Determine the [x, y] coordinate at the center of the cell enclosing the given text.  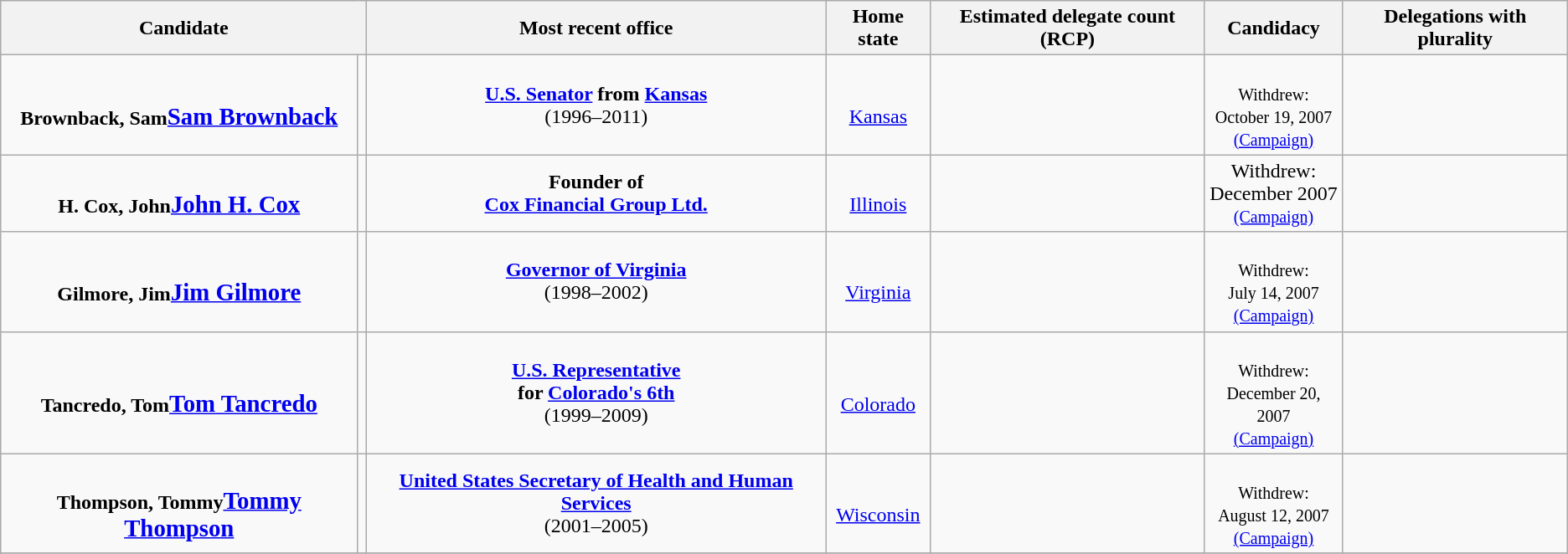
Governor of Virginia(1998–2002) [596, 281]
Delegations with plurality [1455, 28]
Withdrew:October 19, 2007(Campaign) [1273, 105]
Gilmore, JimJim Gilmore [179, 281]
Founder ofCox Financial Group Ltd. [596, 193]
U.S. Representative for Colorado's 6th(1999–2009) [596, 392]
United States Secretary of Health and Human Services(2001–2005) [596, 504]
Illinois [878, 193]
Home state [878, 28]
Thompson, TommyTommy Thompson [179, 504]
Withdrew:December 20, 2007(Campaign) [1273, 392]
Withdrew:December 2007(Campaign) [1273, 193]
Kansas [878, 105]
U.S. Senator from Kansas(1996–2011) [596, 105]
H. Cox, JohnJohn H. Cox [179, 193]
Candidate [184, 28]
Brownback, SamSam Brownback [179, 105]
Candidacy [1273, 28]
Wisconsin [878, 504]
Tancredo, TomTom Tancredo [179, 392]
Estimated delegate count (RCP) [1067, 28]
Colorado [878, 392]
Most recent office [596, 28]
Virginia [878, 281]
Withdrew:August 12, 2007(Campaign) [1273, 504]
Withdrew:July 14, 2007(Campaign) [1273, 281]
